Return (X, Y) of the center of cell containing provided text 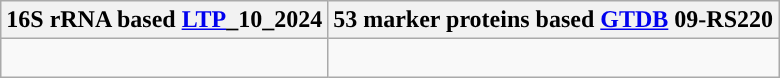
53 marker proteins based GTDB 09-RS220 (554, 20)
16S rRNA based LTP_10_2024 (164, 20)
